Capture the cell that displays the provided text and extract its (X, Y) central coordinate. 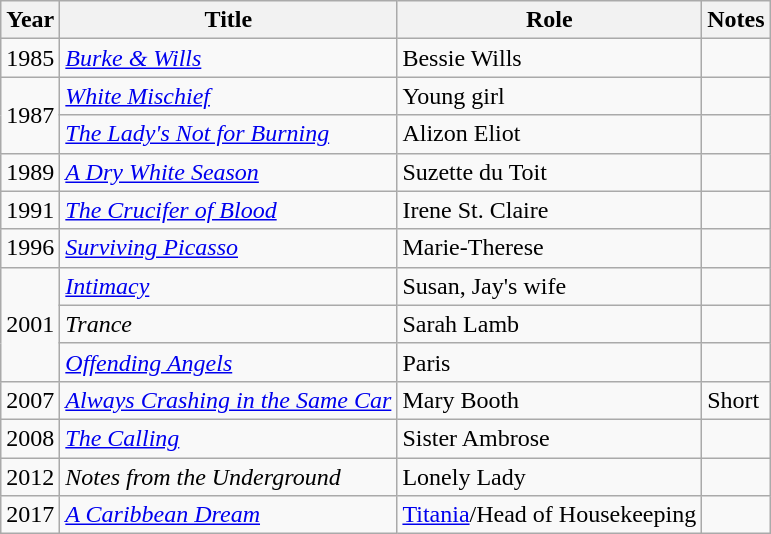
2001 (30, 324)
1987 (30, 115)
White Mischief (228, 96)
1991 (30, 210)
Lonely Lady (550, 477)
2008 (30, 438)
Surviving Picasso (228, 248)
Mary Booth (550, 400)
A Dry White Season (228, 172)
Susan, Jay's wife (550, 286)
Short (736, 400)
Irene St. Claire (550, 210)
Notes (736, 20)
The Lady's Not for Burning (228, 134)
Notes from the Underground (228, 477)
Young girl (550, 96)
Suzette du Toit (550, 172)
Burke & Wills (228, 58)
Intimacy (228, 286)
Paris (550, 362)
Year (30, 20)
2012 (30, 477)
1989 (30, 172)
Role (550, 20)
Always Crashing in the Same Car (228, 400)
2017 (30, 515)
Marie-Therese (550, 248)
Bessie Wills (550, 58)
A Caribbean Dream (228, 515)
The Crucifer of Blood (228, 210)
The Calling (228, 438)
Alizon Eliot (550, 134)
1996 (30, 248)
Sister Ambrose (550, 438)
1985 (30, 58)
Titania/Head of Housekeeping (550, 515)
Title (228, 20)
Trance (228, 324)
2007 (30, 400)
Offending Angels (228, 362)
Sarah Lamb (550, 324)
